Identify which cell holds the provided text, then report its [x, y] central coordinate. 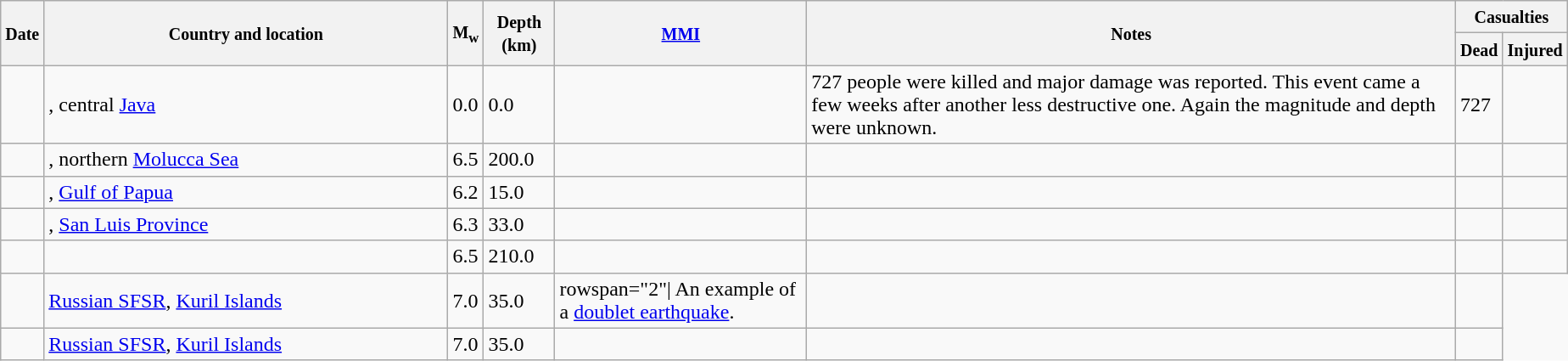
rowspan="2"| An example of a doublet earthquake. [680, 301]
Date [22, 33]
15.0 [519, 192]
Mw [466, 33]
6.3 [466, 224]
MMI [680, 33]
6.2 [466, 192]
Depth (km) [519, 33]
Country and location [246, 33]
Notes [1132, 33]
210.0 [519, 257]
, San Luis Province [246, 224]
33.0 [519, 224]
Casualties [1511, 17]
Dead [1479, 49]
727 [1479, 104]
, Gulf of Papua [246, 192]
, central Java [246, 104]
Injured [1535, 49]
, northern Molucca Sea [246, 160]
200.0 [519, 160]
